Determine the (x, y) coordinate at the center of the cell enclosing the given text.  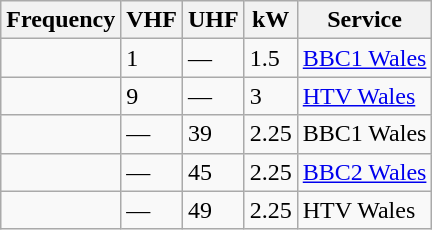
BBC2 Wales (364, 172)
39 (213, 134)
kW (270, 20)
1 (152, 58)
3 (270, 96)
Frequency (61, 20)
49 (213, 210)
VHF (152, 20)
9 (152, 96)
1.5 (270, 58)
UHF (213, 20)
45 (213, 172)
Service (364, 20)
